Scan for the cell matching the given text and deliver its [X, Y] coordinate at center. 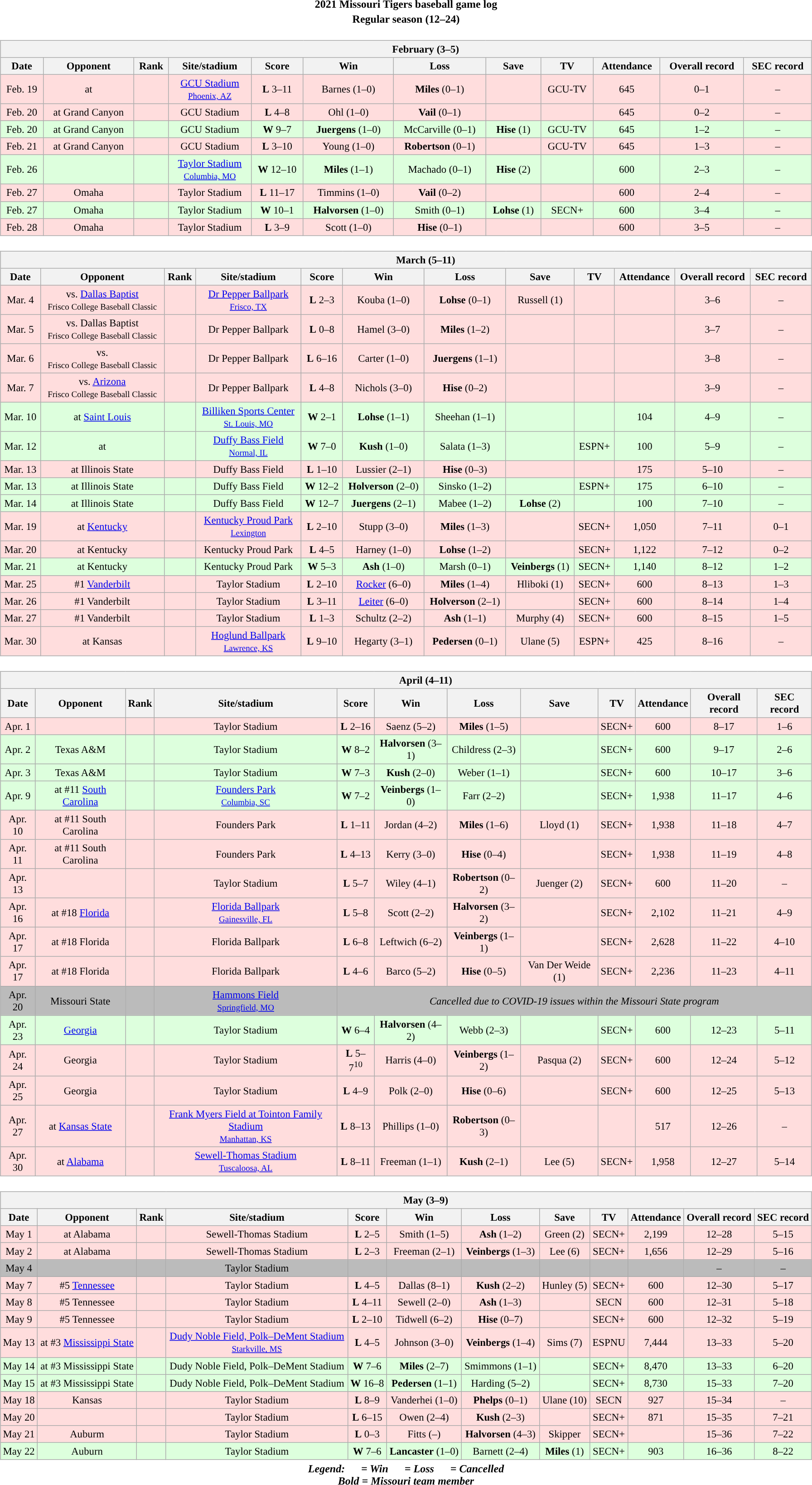
L 8–9 [367, 1400]
Kansas [87, 1400]
Apr. 1 [18, 726]
May 21 [19, 1434]
2–3 [701, 170]
5–18 [783, 1302]
W 12–10 [277, 170]
Barnett (2–4) [501, 1451]
4–10 [784, 942]
Phelps (0–1) [501, 1400]
Missouri State [80, 1001]
Veinbergs (1–2) [484, 1060]
at Kansas [102, 641]
1–4 [781, 601]
8–17 [724, 726]
May 4 [19, 1268]
Stupp (3–0) [383, 527]
Ash (1–0) [383, 567]
425 [644, 641]
Kush (2–0) [411, 772]
May 14 [19, 1366]
Miles (1–2) [465, 329]
Marsh (0–1) [465, 567]
Miles (1–4) [465, 584]
7–12 [712, 550]
Hoglund BallparkLawrence, KS [248, 641]
Miles (1–3) [465, 527]
2–4 [701, 193]
3–7 [712, 329]
L 0–3 [367, 1434]
12–25 [724, 1091]
4–11 [784, 971]
2–6 [784, 750]
Feb. 21 [22, 146]
Apr. 27 [18, 1126]
Freeman (2–1) [424, 1251]
7–10 [712, 504]
Kush (1–0) [383, 446]
Polk (2–0) [411, 1091]
McCarville (0–1) [440, 130]
3–8 [712, 358]
7,444 [656, 1343]
Young (1–0) [348, 146]
11–21 [724, 913]
vs. ArizonaFrisco College Baseball Classic [102, 388]
7–11 [712, 527]
Lohse (2) [540, 504]
L 8–13 [355, 1126]
5–11 [784, 1030]
1–5 [781, 618]
L 1–10 [322, 469]
11–20 [724, 884]
L 4–6 [355, 971]
12–23 [724, 1030]
Webb (2–3) [484, 1030]
5–20 [783, 1343]
W 2–1 [322, 417]
Frank Myers Field at Tointon Family StadiumManhattan, KS [246, 1126]
Smimmons (1–1) [501, 1366]
April (4–11) [406, 680]
Robertson (0–3) [484, 1126]
1,122 [644, 550]
Nichols (3–0) [383, 388]
Wiley (4–1) [411, 884]
W 7–3 [355, 772]
1,656 [656, 1251]
Apr. 2 [18, 750]
Skipper [565, 1434]
Scott (2–2) [411, 913]
5–10 [712, 469]
W 12–2 [322, 486]
L 2–16 [355, 726]
Halvorsen (3–1) [411, 750]
9–17 [724, 750]
5–19 [783, 1320]
Florida BallparkGainesville, FL [246, 913]
Mar. 5 [20, 329]
10–17 [724, 772]
Hammons FieldSpringfield, MO [246, 1001]
May 2 [19, 1251]
2,102 [663, 913]
Barnes (1–0) [348, 89]
1–6 [784, 726]
16–36 [719, 1451]
Hunley (5) [565, 1286]
11–19 [724, 854]
May 1 [19, 1234]
12–29 [719, 1251]
Apr. 23 [18, 1030]
Mar. 26 [20, 601]
W 7–2 [355, 796]
Apr. 20 [18, 1001]
Apr. 9 [18, 796]
1,050 [644, 527]
Ash (1–3) [501, 1302]
8–14 [712, 601]
Apr. 10 [18, 825]
Kentucky Proud ParkLexington [248, 527]
Kouba (1–0) [383, 300]
Robertson (0–1) [440, 146]
Kerry (3–0) [411, 854]
Hise (0–4) [484, 854]
L 8–11 [355, 1161]
W 12–7 [322, 504]
Leiter (6–0) [383, 601]
Lohse (1–1) [383, 417]
11–23 [724, 971]
Leftwich (6–2) [411, 942]
Mar. 10 [20, 417]
May 8 [19, 1302]
Freeman (1–1) [411, 1161]
Mar. 14 [20, 504]
2,236 [663, 971]
903 [656, 1451]
May 13 [19, 1343]
8–15 [712, 618]
Kush (2–2) [501, 1286]
L 5–7 [355, 884]
Scott (1–0) [348, 227]
Machado (0–1) [440, 170]
Sewell (2–0) [424, 1302]
Feb. 28 [22, 227]
Murphy (4) [540, 618]
Veinbergs (1–1) [484, 942]
L 6–15 [367, 1417]
Hise (2) [513, 170]
Mar. 19 [20, 527]
W 9–7 [277, 130]
Vanderhei (1–0) [424, 1400]
Jordan (4–2) [411, 825]
4–6 [784, 796]
L 4–13 [355, 854]
L 5–8 [355, 913]
Apr. 24 [18, 1060]
15–35 [719, 1417]
8–16 [712, 641]
7–20 [783, 1383]
Founders ParkColumbia, SC [246, 796]
Mar. 25 [20, 584]
Barco (5–2) [411, 971]
Smith (1–5) [424, 1234]
W 7–0 [322, 446]
Hise (0–2) [465, 388]
W 8–2 [355, 750]
Childress (2–3) [484, 750]
Mar. 20 [20, 550]
3–5 [701, 227]
Hise (0–1) [440, 227]
871 [656, 1417]
5–13 [784, 1091]
Veinbergs (1) [540, 567]
Juergens (2–1) [383, 504]
Tidwell (6–2) [424, 1320]
May 18 [19, 1400]
February (3–5) [406, 49]
Taylor StadiumColumbia, MO [210, 170]
Timmins (1–0) [348, 193]
5–15 [783, 1234]
Harney (1–0) [383, 550]
Pasqua (2) [559, 1060]
Miles (1–5) [484, 726]
Hise (0–7) [501, 1320]
3–4 [701, 210]
Hegarty (3–1) [383, 641]
5–9 [712, 446]
Miles (0–1) [440, 89]
4–7 [784, 825]
Sheehan (1–1) [465, 417]
Ulane (10) [565, 1400]
Lohse (1) [513, 210]
Hamel (3–0) [383, 329]
15–34 [719, 1400]
Harding (5–2) [501, 1383]
11–17 [724, 796]
Saenz (5–2) [411, 726]
927 [656, 1400]
2,628 [663, 942]
L 0–8 [322, 329]
Holverson (2–0) [383, 486]
Weber (1–1) [484, 772]
Farr (2–2) [484, 796]
Lee (5) [559, 1161]
Johnson (3–0) [424, 1343]
Lloyd (1) [559, 825]
Lee (6) [565, 1251]
6–10 [712, 486]
Apr. 30 [18, 1161]
5–16 [783, 1251]
Owen (2–4) [424, 1417]
Russell (1) [540, 300]
L 4–11 [367, 1302]
May (3–9) [406, 1200]
GCU StadiumPhoenix, AZ [210, 89]
12–32 [719, 1320]
Cancelled due to COVID-19 issues within the Missouri State program [574, 1001]
L 5–710 [355, 1060]
Apr. 11 [18, 854]
May 15 [19, 1383]
Rocker (6–0) [383, 584]
Green (2) [565, 1234]
L 3–10 [277, 146]
8,470 [656, 1366]
May 9 [19, 1320]
12–30 [719, 1286]
L 11–17 [277, 193]
Robertson (0–2) [484, 884]
L 6–8 [355, 942]
5–12 [784, 1060]
Holverson (2–1) [465, 601]
8–22 [783, 1451]
Halvorsen (1–0) [348, 210]
Sewell-Thomas StadiumTuscaloosa, AL [246, 1161]
Feb. 19 [22, 89]
8–12 [712, 567]
Juenger (2) [559, 884]
Mar. 21 [20, 567]
1,140 [644, 567]
Pedersen (1–1) [424, 1383]
Mar. 12 [20, 446]
Veinbergs (1–3) [501, 1251]
Apr. 16 [18, 913]
Ulane (5) [540, 641]
Fitts (–) [424, 1434]
4–8 [784, 854]
L 9–10 [322, 641]
12–28 [719, 1234]
Vail (0–1) [440, 112]
Feb. 26 [22, 170]
12–26 [724, 1126]
Kush (2–3) [501, 1417]
Veinbergs (1–4) [501, 1343]
Juergens (1–0) [348, 130]
L 4–9 [355, 1091]
Miles (1–6) [484, 825]
6–20 [783, 1366]
May 20 [19, 1417]
Lohse (1–2) [465, 550]
at Saint Louis [102, 417]
W 10–1 [277, 210]
8–13 [712, 584]
L 1–3 [322, 618]
W 16–8 [367, 1383]
Veinbergs (1–0) [411, 796]
March (5–11) [406, 260]
12–31 [719, 1302]
Van Der Weide (1) [559, 971]
Ash (1–2) [501, 1234]
Mar. 4 [20, 300]
Sinsko (1–2) [465, 486]
Dr Pepper BallparkFrisco, TX [248, 300]
Juergens (1–1) [465, 358]
7–22 [783, 1434]
Lussier (2–1) [383, 469]
ESPNU [609, 1343]
W 6–4 [355, 1030]
11–22 [724, 942]
L 3–9 [277, 227]
Miles (2–7) [424, 1366]
Hise (0–3) [465, 469]
Halvorsen (4–2) [411, 1030]
Miles (1–1) [348, 170]
Apr. 13 [18, 884]
Mar. 7 [20, 388]
Sims (7) [565, 1343]
Dudy Noble Field, Polk–DeMent StadiumStarkville, MS [256, 1343]
2,199 [656, 1234]
8,730 [656, 1383]
Kush (2–1) [484, 1161]
Carter (1–0) [383, 358]
Apr. 3 [18, 772]
Ohl (1–0) [348, 112]
Pedersen (0–1) [465, 641]
Mabee (1–2) [465, 504]
Lohse (0–1) [465, 300]
Lancaster (1–0) [424, 1451]
L 1–11 [355, 825]
at Kansas State [80, 1126]
Ash (1–1) [465, 618]
Billiken Sports CenterSt. Louis, MO [248, 417]
Hliboki (1) [540, 584]
5–17 [783, 1286]
Halvorsen (3–2) [484, 913]
Salata (1–3) [465, 446]
15–33 [719, 1383]
12–24 [724, 1060]
7–21 [783, 1417]
Halvorsen (4–3) [501, 1434]
11–18 [724, 825]
Mar. 6 [20, 358]
104 [644, 417]
May 7 [19, 1286]
Schultz (2–2) [383, 618]
517 [663, 1126]
1,958 [663, 1161]
Mar. 27 [20, 618]
Mar. 30 [20, 641]
L 2–5 [367, 1234]
Phillips (1–0) [411, 1126]
vs. Frisco College Baseball Classic [102, 358]
Hise (0–5) [484, 971]
Vail (0–2) [440, 193]
Duffy Bass FieldNormal, IL [248, 446]
Dallas (8–1) [424, 1286]
Auburn [87, 1451]
W 5–3 [322, 567]
15–36 [719, 1434]
3–9 [712, 388]
Auburm [87, 1434]
Hise (1) [513, 130]
Miles (1) [565, 1451]
Hise (0–6) [484, 1091]
May 22 [19, 1451]
Harris (4–0) [411, 1060]
Smith (0–1) [440, 210]
Apr. 25 [18, 1091]
5–14 [784, 1161]
12–27 [724, 1161]
L 6–16 [322, 358]
